Search for the cell housing the specified text and yield its (x, y) center coordinate. 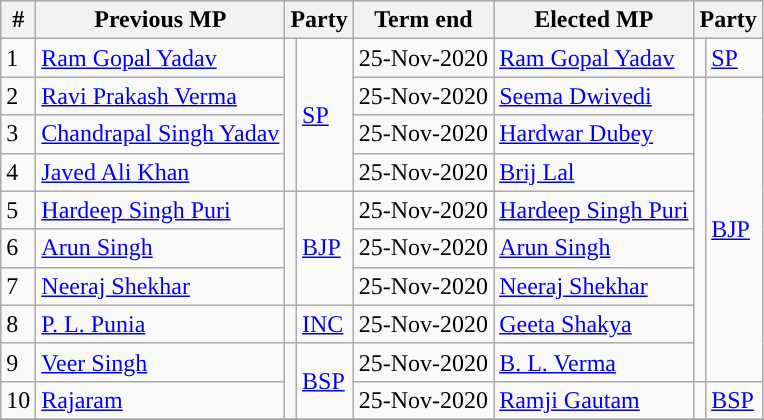
Elected MP (594, 20)
Ravi Prakash Verma (160, 96)
6 (18, 248)
P. L. Punia (160, 324)
INC (326, 324)
Chandrapal Singh Yadav (160, 134)
3 (18, 134)
Term end (423, 20)
9 (18, 362)
8 (18, 324)
Javed Ali Khan (160, 172)
Brij Lal (594, 172)
Rajaram (160, 400)
1 (18, 58)
Seema Dwivedi (594, 96)
5 (18, 210)
Geeta Shakya (594, 324)
Veer Singh (160, 362)
2 (18, 96)
4 (18, 172)
Hardwar Dubey (594, 134)
10 (18, 400)
Ramji Gautam (594, 400)
7 (18, 286)
# (18, 20)
Previous MP (160, 20)
B. L. Verma (594, 362)
